Return the (x, y) coordinate for the center point of the cell that contains the specified text.  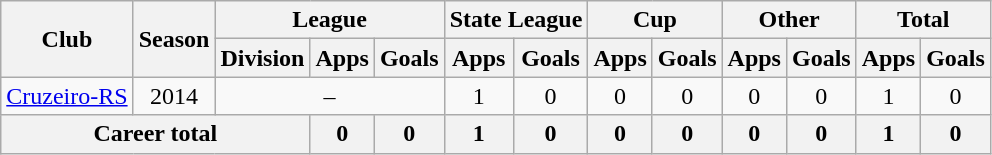
Total (923, 20)
Career total (156, 134)
Cruzeiro-RS (67, 96)
2014 (174, 96)
Division (262, 58)
League (330, 20)
Other (789, 20)
Cup (655, 20)
Club (67, 39)
Season (174, 39)
– (330, 96)
State League (516, 20)
